Scan for the cell matching the given text and deliver its (x, y) coordinate at center. 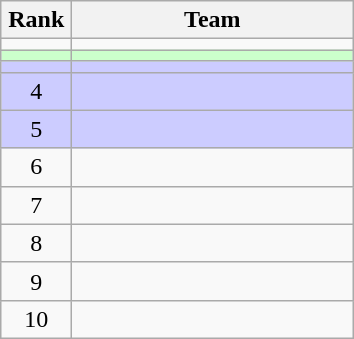
9 (36, 281)
7 (36, 205)
Team (212, 20)
6 (36, 167)
Rank (36, 20)
4 (36, 91)
5 (36, 129)
10 (36, 319)
8 (36, 243)
